Return [X, Y] of the center of cell containing provided text 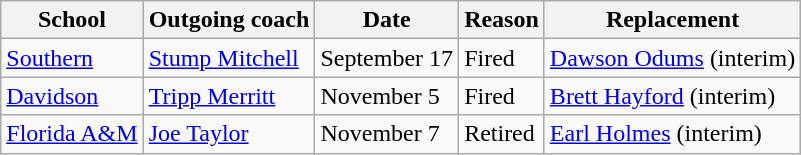
Davidson [72, 96]
September 17 [387, 58]
Reason [502, 20]
Southern [72, 58]
School [72, 20]
Joe Taylor [229, 134]
Brett Hayford (interim) [672, 96]
November 5 [387, 96]
Florida A&M [72, 134]
Dawson Odums (interim) [672, 58]
Replacement [672, 20]
Tripp Merritt [229, 96]
Earl Holmes (interim) [672, 134]
November 7 [387, 134]
Retired [502, 134]
Date [387, 20]
Stump Mitchell [229, 58]
Outgoing coach [229, 20]
